Detect which cell encompasses the target text, then output its [x, y] center coordinate. 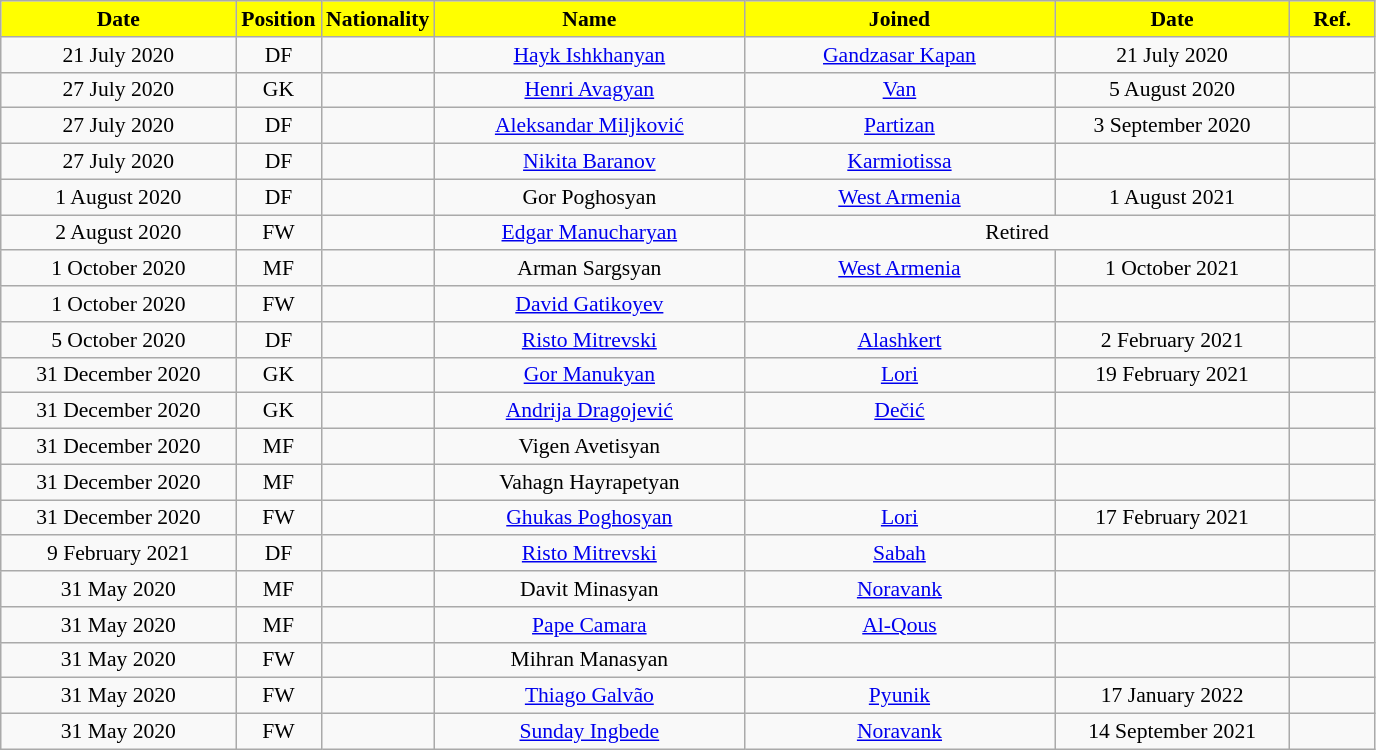
Thiago Galvão [589, 696]
Pape Camara [589, 625]
14 September 2021 [1172, 732]
Dečić [899, 411]
Andrija Dragojević [589, 411]
Name [589, 19]
2 August 2020 [118, 233]
Aleksandar Miljković [589, 126]
Arman Sargsyan [589, 269]
Gor Poghosyan [589, 197]
Nationality [378, 19]
Ghukas Poghosyan [589, 518]
Mihran Manasyan [589, 660]
5 August 2020 [1172, 90]
5 October 2020 [118, 340]
Edgar Manucharyan [589, 233]
Nikita Baranov [589, 162]
3 September 2020 [1172, 126]
Hayk Ishkhanyan [589, 55]
Gor Manukyan [589, 375]
Pyunik [899, 696]
Alashkert [899, 340]
Henri Avagyan [589, 90]
Vahagn Hayrapetyan [589, 482]
Joined [899, 19]
2 February 2021 [1172, 340]
Van [899, 90]
Gandzasar Kapan [899, 55]
Position [278, 19]
17 January 2022 [1172, 696]
1 August 2020 [118, 197]
Karmiotissa [899, 162]
1 October 2021 [1172, 269]
1 August 2021 [1172, 197]
Retired [1016, 233]
Ref. [1332, 19]
19 February 2021 [1172, 375]
Sunday Ingbede [589, 732]
Al-Qous [899, 625]
David Gatikoyev [589, 304]
Davit Minasyan [589, 589]
Sabah [899, 554]
Vigen Avetisyan [589, 447]
17 February 2021 [1172, 518]
Partizan [899, 126]
9 February 2021 [118, 554]
